Output the (X, Y) coordinate of the center of the cell containing the given text.  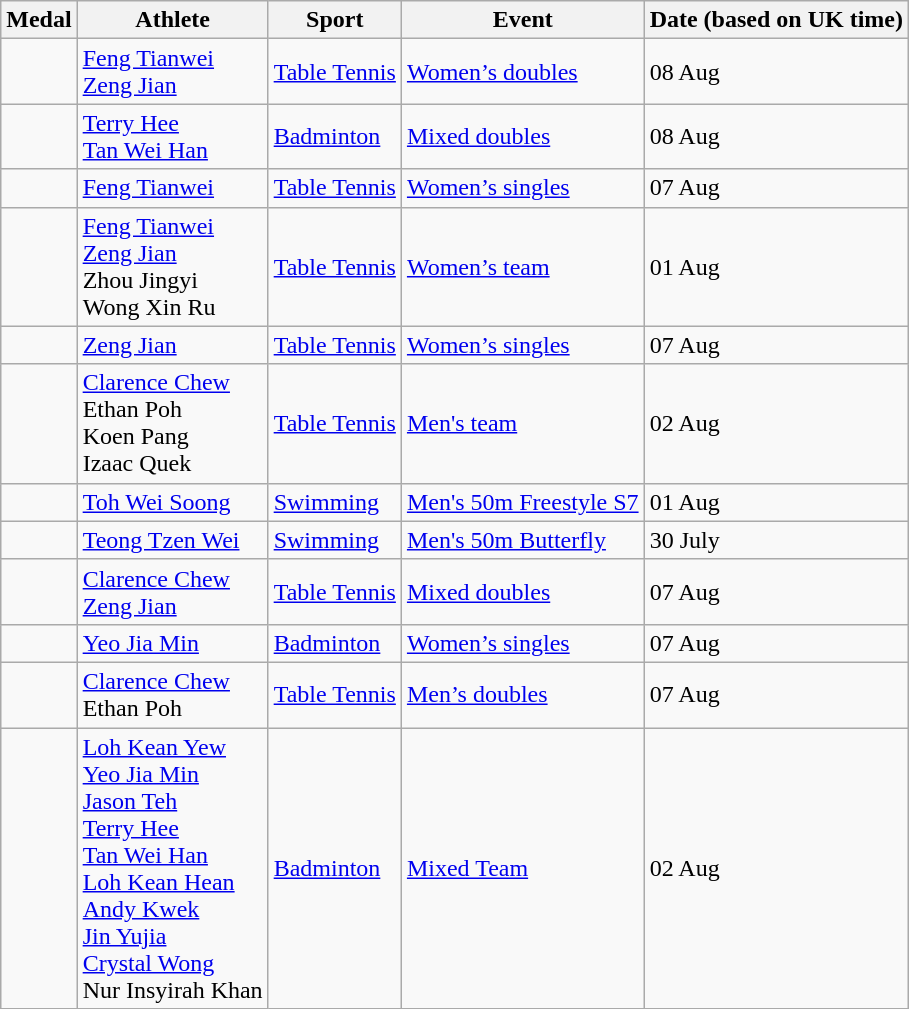
Feng Tianwei Zeng Jian (172, 72)
Terry Hee Tan Wei Han (172, 136)
Women’s team (522, 266)
Men's 50m Freestyle S7 (522, 502)
Feng Tianwei (172, 188)
Men's team (522, 424)
Women’s doubles (522, 72)
Event (522, 20)
Toh Wei Soong (172, 502)
Loh Kean Yew Yeo Jia Min Jason Teh Terry Hee Tan Wei Han Loh Kean Hean Andy Kwek Jin Yujia Crystal Wong Nur Insyirah Khan (172, 868)
Athlete (172, 20)
Zeng Jian (172, 345)
30 July (776, 540)
Mixed Team (522, 868)
Date (based on UK time) (776, 20)
Clarence Chew Ethan Poh Koen Pang Izaac Quek (172, 424)
Sport (334, 20)
Feng Tianwei Zeng Jian Zhou Jingyi Wong Xin Ru (172, 266)
Medal (39, 20)
Yeo Jia Min (172, 643)
Men's 50m Butterfly (522, 540)
Men’s doubles (522, 694)
Clarence Chew Zeng Jian (172, 592)
Teong Tzen Wei (172, 540)
Clarence Chew Ethan Poh (172, 694)
